Scan for the cell matching the given text and deliver its (x, y) coordinate at center. 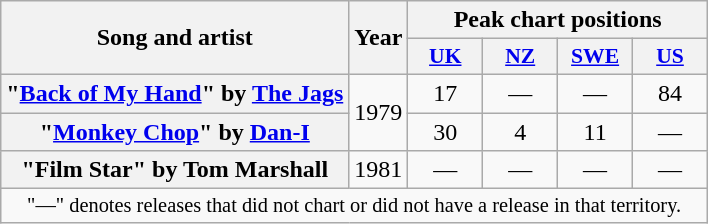
11 (596, 131)
Year (378, 38)
1981 (378, 170)
US (670, 57)
Song and artist (175, 38)
SWE (596, 57)
84 (670, 93)
NZ (520, 57)
1979 (378, 112)
30 (446, 131)
UK (446, 57)
17 (446, 93)
Peak chart positions (558, 20)
"Monkey Chop" by Dan-I (175, 131)
4 (520, 131)
"Back of My Hand" by The Jags (175, 93)
"—" denotes releases that did not chart or did not have a release in that territory. (354, 206)
"Film Star" by Tom Marshall (175, 170)
